Pinpoint the cell where the given text exists, returning its [x, y] midpoint coordinate. 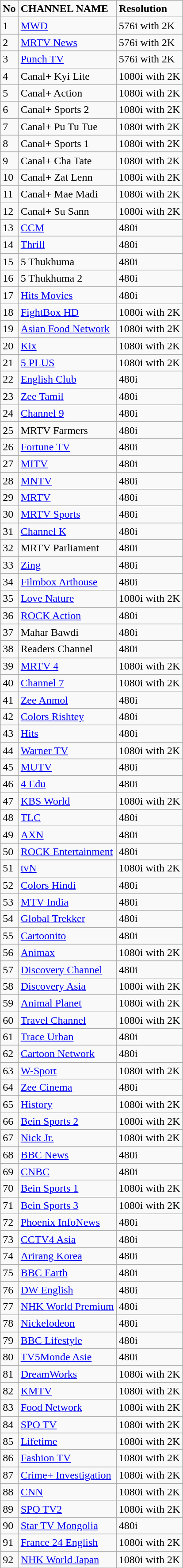
71 [9, 1205]
CNN [67, 1492]
40 [9, 683]
Food Network [67, 1408]
Bein Sports 1 [67, 1189]
Canal+ Cha Tate [67, 160]
6 [9, 110]
55 [9, 936]
41 [9, 700]
21 [9, 363]
81 [9, 1374]
MRTV Sports [67, 515]
69 [9, 1172]
BBC News [67, 1155]
MNTV [67, 480]
MTV India [67, 902]
W-Sport [67, 1071]
FightBox HD [67, 312]
Mahar Bawdi [67, 632]
1 [9, 26]
38 [9, 649]
Travel Channel [67, 1020]
Cartoon Network [67, 1054]
49 [9, 835]
4 Edu [67, 784]
BBC Lifestyle [67, 1340]
Filmbox Arthouse [67, 582]
73 [9, 1239]
Canal+ Kyi Lite [67, 76]
43 [9, 733]
15 [9, 262]
65 [9, 1104]
English Club [67, 379]
NHK World Japan [67, 1559]
20 [9, 346]
90 [9, 1525]
CHANNEL NAME [67, 9]
86 [9, 1458]
75 [9, 1273]
78 [9, 1324]
63 [9, 1071]
46 [9, 784]
85 [9, 1441]
11 [9, 194]
59 [9, 1003]
62 [9, 1054]
Star TV Mongolia [67, 1525]
88 [9, 1492]
32 [9, 548]
67 [9, 1138]
KMTV [67, 1391]
Phoenix InfoNews [67, 1222]
Readers Channel [67, 649]
SPO TV [67, 1425]
57 [9, 969]
Channel K [67, 531]
51 [9, 868]
TV5Monde Asie [67, 1357]
47 [9, 801]
Fashion TV [67, 1458]
History [67, 1104]
Zee Tamil [67, 396]
34 [9, 582]
Canal+ Action [67, 93]
MRTV 4 [67, 666]
Colors Hindi [67, 885]
5 Thukhuma [67, 262]
60 [9, 1020]
89 [9, 1509]
Canal+ Sports 1 [67, 143]
MITV [67, 464]
Canal+ Su Sann [67, 211]
30 [9, 515]
NHK World Premium [67, 1307]
No [9, 9]
Thrill [67, 245]
82 [9, 1391]
77 [9, 1307]
58 [9, 986]
56 [9, 952]
18 [9, 312]
DreamWorks [67, 1374]
44 [9, 751]
CCM [67, 228]
Discovery Channel [67, 969]
Punch TV [67, 59]
87 [9, 1475]
Zee Anmol [67, 700]
Arirang Korea [67, 1256]
Hits [67, 733]
CCTV4 Asia [67, 1239]
48 [9, 818]
Nick Jr. [67, 1138]
91 [9, 1542]
13 [9, 228]
Bein Sports 2 [67, 1121]
MWD [67, 26]
2 [9, 43]
Nickelodeon [67, 1324]
BBC Earth [67, 1273]
4 [9, 76]
AXN [67, 835]
TLC [67, 818]
Lifetime [67, 1441]
33 [9, 565]
Animal Planet [67, 1003]
68 [9, 1155]
28 [9, 480]
64 [9, 1088]
Kix [67, 346]
27 [9, 464]
79 [9, 1340]
France 24 English [67, 1542]
39 [9, 666]
14 [9, 245]
Zing [67, 565]
MRTV Parliament [67, 548]
Discovery Asia [67, 986]
Fortune TV [67, 447]
45 [9, 767]
37 [9, 632]
3 [9, 59]
70 [9, 1189]
22 [9, 379]
Canal+ Zat Lenn [67, 177]
5 PLUS [67, 363]
8 [9, 143]
Warner TV [67, 751]
36 [9, 616]
12 [9, 211]
MRTV [67, 498]
MUTV [67, 767]
10 [9, 177]
Resolution [149, 9]
23 [9, 396]
Bein Sports 3 [67, 1205]
Cartoonito [67, 936]
ROCK Entertainment [67, 852]
50 [9, 852]
Trace Urban [67, 1037]
76 [9, 1290]
tvN [67, 868]
ROCK Action [67, 616]
Hits Movies [67, 295]
19 [9, 329]
16 [9, 279]
74 [9, 1256]
Channel 9 [67, 413]
25 [9, 430]
MRTV News [67, 43]
17 [9, 295]
MRTV Farmers [67, 430]
9 [9, 160]
Channel 7 [67, 683]
72 [9, 1222]
5 Thukhuma 2 [67, 279]
Colors Rishtey [67, 716]
24 [9, 413]
26 [9, 447]
53 [9, 902]
Canal+ Pu Tu Tue [67, 127]
66 [9, 1121]
35 [9, 599]
42 [9, 716]
DW English [67, 1290]
80 [9, 1357]
SPO TV2 [67, 1509]
52 [9, 885]
Zee Cinema [67, 1088]
5 [9, 93]
Canal+ Mae Madi [67, 194]
61 [9, 1037]
7 [9, 127]
29 [9, 498]
Animax [67, 952]
Asian Food Network [67, 329]
Global Trekker [67, 919]
54 [9, 919]
CNBC [67, 1172]
83 [9, 1408]
Crime+ Investigation [67, 1475]
KBS World [67, 801]
Love Nature [67, 599]
92 [9, 1559]
Canal+ Sports 2 [67, 110]
31 [9, 531]
84 [9, 1425]
